Scan for the cell matching the given text and deliver its [X, Y] coordinate at center. 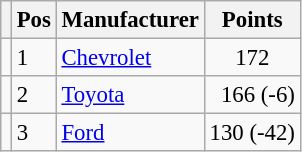
166 (-6) [252, 95]
130 (-42) [252, 133]
1 [34, 58]
Points [252, 20]
172 [252, 58]
Pos [34, 20]
Chevrolet [130, 58]
3 [34, 133]
Toyota [130, 95]
2 [34, 95]
Ford [130, 133]
Manufacturer [130, 20]
